Return the (x, y) coordinate for the center point of the cell that contains the specified text.  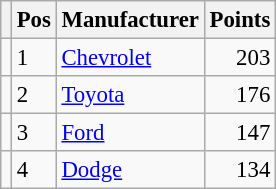
Dodge (130, 170)
2 (34, 95)
Toyota (130, 95)
Points (240, 20)
Chevrolet (130, 58)
Manufacturer (130, 20)
Ford (130, 133)
1 (34, 58)
3 (34, 133)
4 (34, 170)
176 (240, 95)
147 (240, 133)
Pos (34, 20)
134 (240, 170)
203 (240, 58)
